Detect which cell encompasses the target text, then output its [x, y] center coordinate. 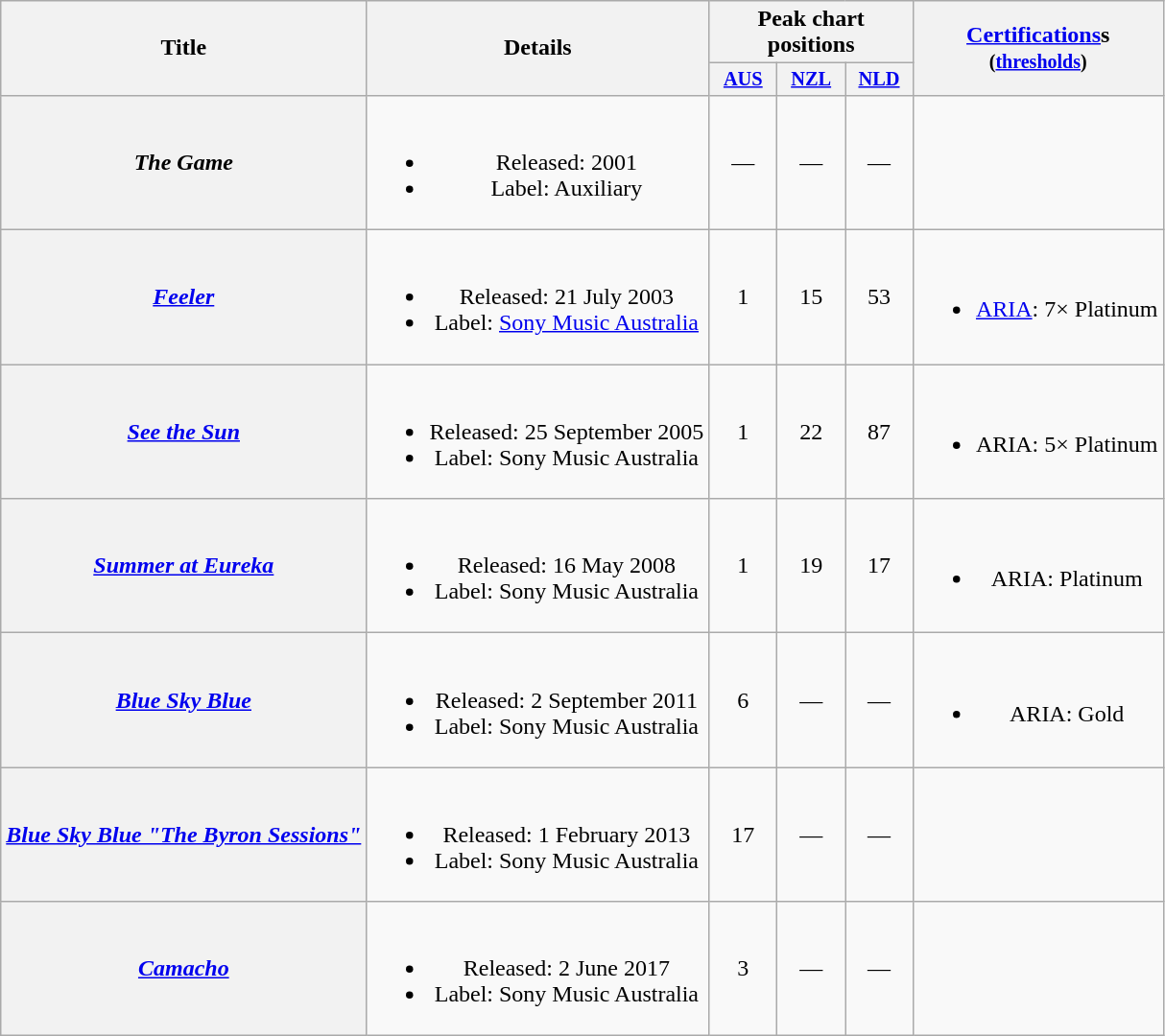
22 [812, 432]
3 [743, 969]
Released: 2001Label: Auxiliary [537, 162]
See the Sun [184, 432]
Released: 16 May 2008Label: Sony Music Australia [537, 566]
NLD [879, 80]
Released: 2 June 2017Label: Sony Music Australia [537, 969]
15 [812, 297]
ARIA: 7× Platinum [1038, 297]
6 [743, 700]
Details [537, 48]
Summer at Eureka [184, 566]
Blue Sky Blue "The Byron Sessions" [184, 835]
19 [812, 566]
Peak chart positions [812, 33]
Blue Sky Blue [184, 700]
ARIA: Gold [1038, 700]
Released: 1 February 2013Label: Sony Music Australia [537, 835]
ARIA: 5× Platinum [1038, 432]
Camacho [184, 969]
AUS [743, 80]
Certificationss(thresholds) [1038, 48]
Released: 2 September 2011Label: Sony Music Australia [537, 700]
Released: 21 July 2003Label: Sony Music Australia [537, 297]
Feeler [184, 297]
NZL [812, 80]
Released: 25 September 2005Label: Sony Music Australia [537, 432]
Title [184, 48]
The Game [184, 162]
87 [879, 432]
53 [879, 297]
ARIA: Platinum [1038, 566]
